Determine the [x, y] coordinate at the center of the cell enclosing the given text.  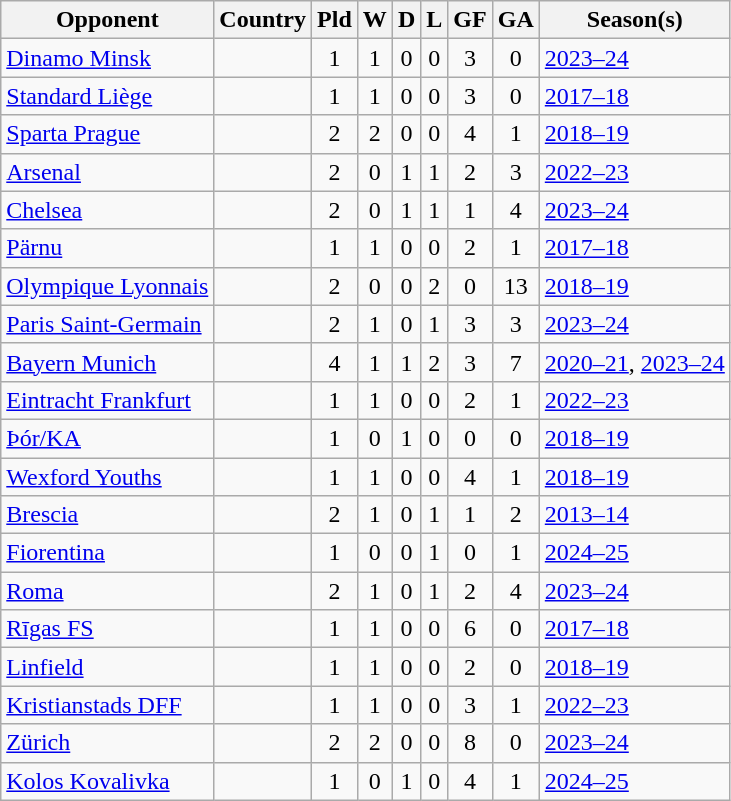
L [434, 20]
D [406, 20]
Opponent [108, 20]
13 [516, 286]
Olympique Lyonnais [108, 286]
Eintracht Frankfurt [108, 400]
Pld [335, 20]
Brescia [108, 515]
7 [516, 362]
W [374, 20]
Arsenal [108, 172]
GA [516, 20]
Roma [108, 591]
Chelsea [108, 210]
8 [470, 743]
Season(s) [634, 20]
Sparta Prague [108, 134]
Zürich [108, 743]
Þór/KA [108, 438]
Dinamo Minsk [108, 58]
2020–21, 2023–24 [634, 362]
6 [470, 629]
Bayern Munich [108, 362]
Fiorentina [108, 553]
GF [470, 20]
Standard Liège [108, 96]
Linfield [108, 667]
Kristianstads DFF [108, 705]
Rīgas FS [108, 629]
Paris Saint-Germain [108, 324]
Kolos Kovalivka [108, 781]
Pärnu [108, 248]
2013–14 [634, 515]
Wexford Youths [108, 477]
Country [263, 20]
